Locate the cell with the specified text and output its [x, y] center coordinate. 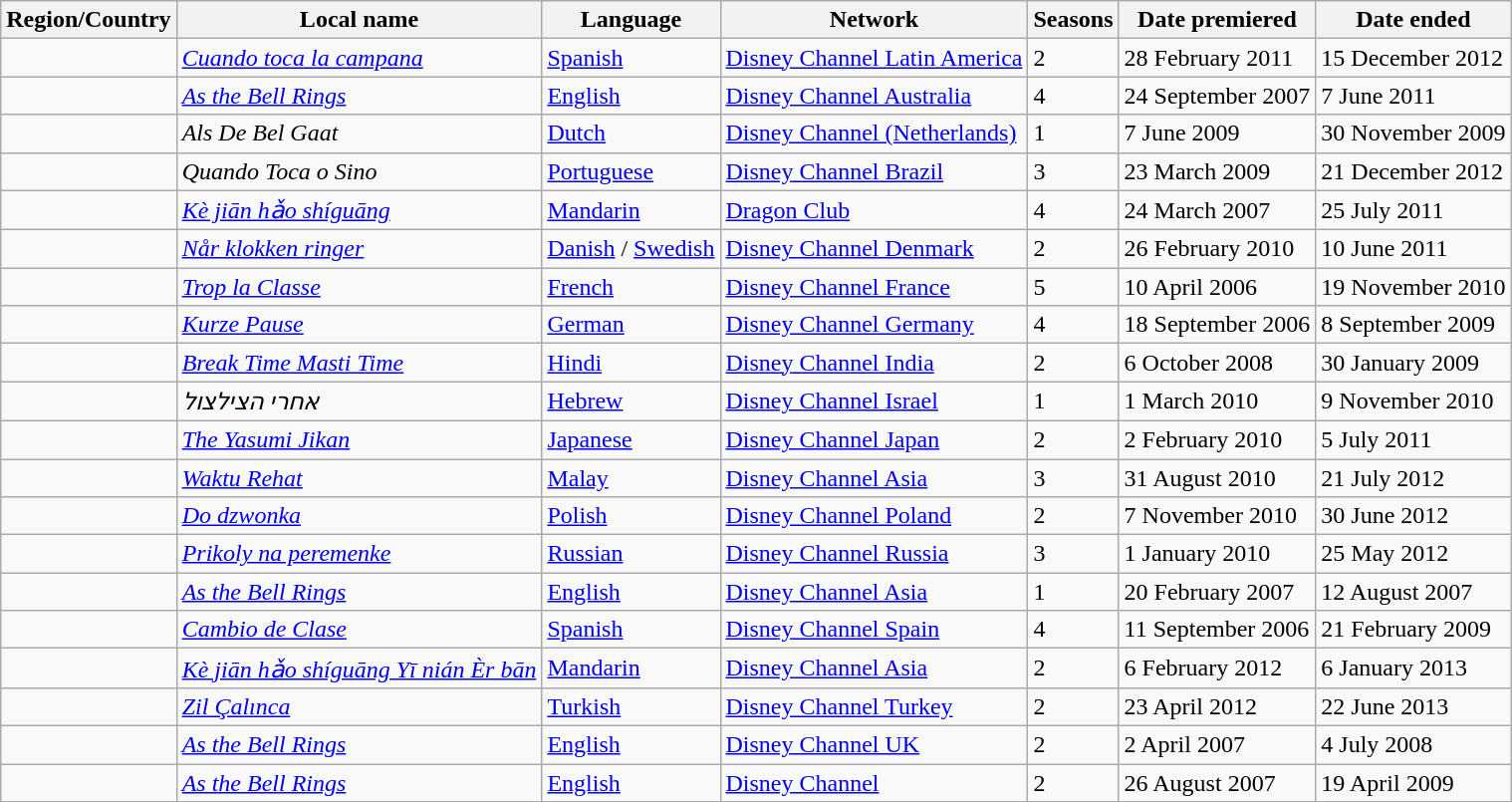
Seasons [1074, 20]
Hindi [631, 363]
18 September 2006 [1217, 325]
Turkish [631, 706]
Hebrew [631, 401]
אחרי הצילצול [359, 401]
20 February 2007 [1217, 592]
10 June 2011 [1413, 249]
Disney Channel [875, 782]
Disney Channel Latin America [875, 58]
Kè jiān hǎo shíguāng [359, 210]
Zil Çalınca [359, 706]
19 April 2009 [1413, 782]
Disney Channel Denmark [875, 249]
25 July 2011 [1413, 210]
19 November 2010 [1413, 287]
26 February 2010 [1217, 249]
28 February 2011 [1217, 58]
Kurze Pause [359, 325]
26 August 2007 [1217, 782]
Disney Channel Brazil [875, 171]
31 August 2010 [1217, 477]
24 September 2007 [1217, 96]
Local name [359, 20]
Malay [631, 477]
Disney Channel Spain [875, 630]
7 June 2011 [1413, 96]
Network [875, 20]
Disney Channel India [875, 363]
6 October 2008 [1217, 363]
Cuando toca la campana [359, 58]
Prikoly na peremenke [359, 554]
23 March 2009 [1217, 171]
Polish [631, 516]
German [631, 325]
10 April 2006 [1217, 287]
Når klokken ringer [359, 249]
2 February 2010 [1217, 439]
Disney Channel (Netherlands) [875, 134]
30 June 2012 [1413, 516]
French [631, 287]
Waktu Rehat [359, 477]
5 July 2011 [1413, 439]
7 June 2009 [1217, 134]
21 February 2009 [1413, 630]
Disney Channel Turkey [875, 706]
4 July 2008 [1413, 744]
Russian [631, 554]
5 [1074, 287]
Disney Channel Germany [875, 325]
Quando Toca o Sino [359, 171]
24 March 2007 [1217, 210]
6 February 2012 [1217, 668]
Cambio de Clase [359, 630]
7 November 2010 [1217, 516]
Trop la Classe [359, 287]
Japanese [631, 439]
Disney Channel Australia [875, 96]
12 August 2007 [1413, 592]
Date premiered [1217, 20]
9 November 2010 [1413, 401]
8 September 2009 [1413, 325]
Kè jiān hǎo shíguāng Yī nián Èr bān [359, 668]
Dutch [631, 134]
Region/Country [89, 20]
Language [631, 20]
Disney Channel Poland [875, 516]
22 June 2013 [1413, 706]
Disney Channel France [875, 287]
Disney Channel UK [875, 744]
Do dzwonka [359, 516]
30 January 2009 [1413, 363]
Danish / Swedish [631, 249]
23 April 2012 [1217, 706]
Disney Channel Israel [875, 401]
21 December 2012 [1413, 171]
Disney Channel Russia [875, 554]
Date ended [1413, 20]
Als De Bel Gaat [359, 134]
1 January 2010 [1217, 554]
Break Time Masti Time [359, 363]
15 December 2012 [1413, 58]
11 September 2006 [1217, 630]
Portuguese [631, 171]
25 May 2012 [1413, 554]
6 January 2013 [1413, 668]
Dragon Club [875, 210]
Disney Channel Japan [875, 439]
2 April 2007 [1217, 744]
30 November 2009 [1413, 134]
21 July 2012 [1413, 477]
The Yasumi Jikan [359, 439]
1 March 2010 [1217, 401]
